Detect which cell encompasses the target text, then output its (x, y) center coordinate. 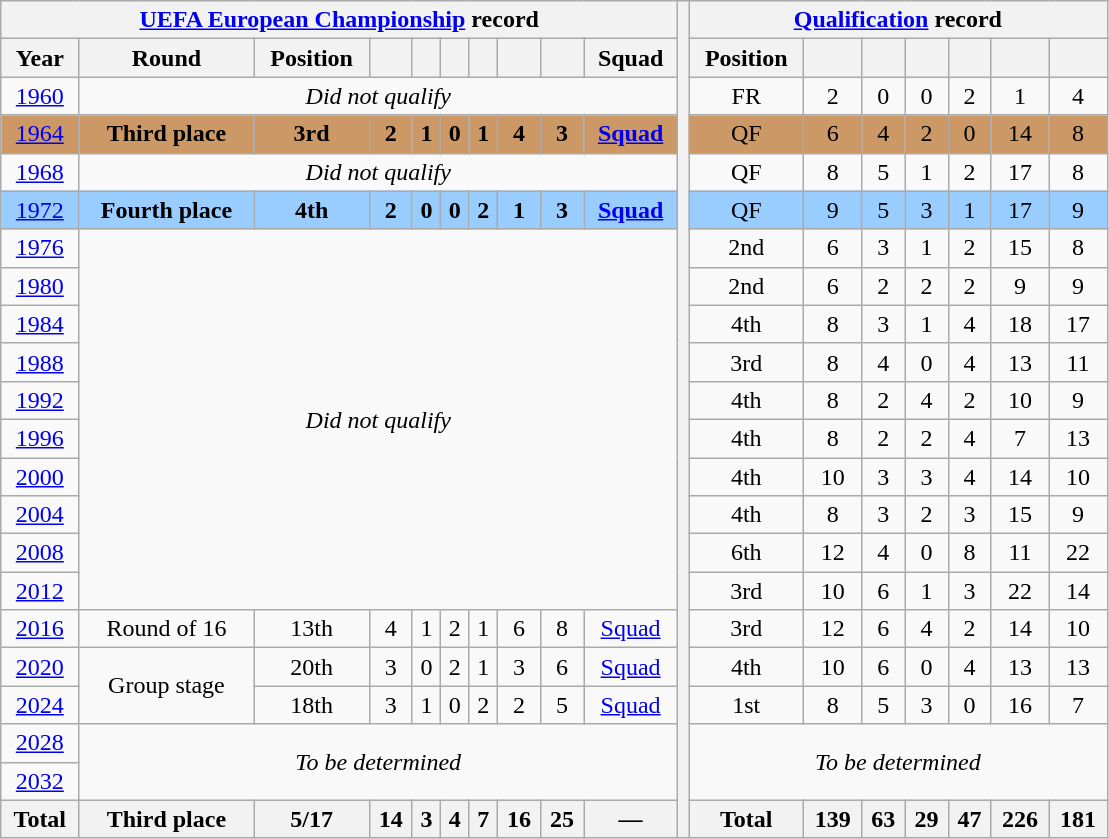
1980 (40, 286)
1976 (40, 248)
139 (833, 819)
1st (746, 705)
FR (746, 96)
1972 (40, 210)
2028 (40, 743)
13th (312, 629)
18th (312, 705)
2000 (40, 477)
25 (562, 819)
Round (166, 58)
Group stage (166, 686)
63 (884, 819)
— (631, 819)
1984 (40, 324)
Round of 16 (166, 629)
226 (1020, 819)
1988 (40, 362)
1964 (40, 134)
1996 (40, 438)
5/17 (312, 819)
1960 (40, 96)
6th (746, 553)
20th (312, 667)
Fourth place (166, 210)
2012 (40, 591)
UEFA European Championship record (340, 20)
29 (926, 819)
47 (970, 819)
181 (1078, 819)
2024 (40, 705)
2020 (40, 667)
1968 (40, 172)
18 (1020, 324)
Year (40, 58)
2008 (40, 553)
2016 (40, 629)
1992 (40, 400)
2032 (40, 781)
2004 (40, 515)
Qualification record (898, 20)
